Return the (x, y) coordinate for the center point of the cell that contains the specified text.  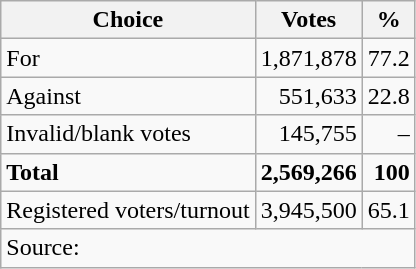
Invalid/blank votes (128, 134)
Registered voters/turnout (128, 210)
3,945,500 (308, 210)
% (388, 20)
65.1 (388, 210)
77.2 (388, 58)
Votes (308, 20)
551,633 (308, 96)
145,755 (308, 134)
100 (388, 172)
Choice (128, 20)
2,569,266 (308, 172)
1,871,878 (308, 58)
22.8 (388, 96)
Total (128, 172)
Source: (208, 248)
– (388, 134)
For (128, 58)
Against (128, 96)
